Return (x, y) of the center of cell containing provided text 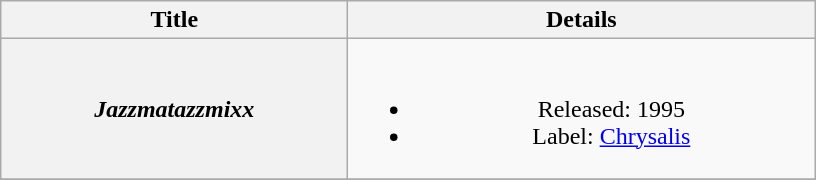
Jazzmatazzmixx (174, 109)
Details (582, 20)
Title (174, 20)
Released: 1995Label: Chrysalis (582, 109)
